Search for the cell housing the specified text and yield its (x, y) center coordinate. 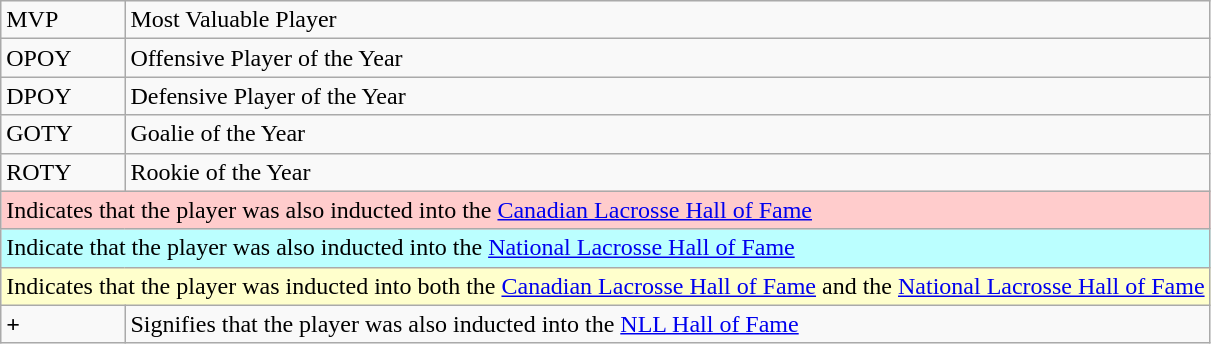
GOTY (63, 134)
Indicates that the player was also inducted into the Canadian Lacrosse Hall of Fame (606, 210)
Most Valuable Player (668, 20)
Signifies that the player was also inducted into the NLL Hall of Fame (668, 324)
+ (63, 324)
Goalie of the Year (668, 134)
Offensive Player of the Year (668, 58)
Indicates that the player was inducted into both the Canadian Lacrosse Hall of Fame and the National Lacrosse Hall of Fame (606, 286)
ROTY (63, 172)
OPOY (63, 58)
DPOY (63, 96)
MVP (63, 20)
Defensive Player of the Year (668, 96)
Indicate that the player was also inducted into the National Lacrosse Hall of Fame (606, 248)
Rookie of the Year (668, 172)
